From the cell containing the given text, extract its center point as (X, Y) coordinate. 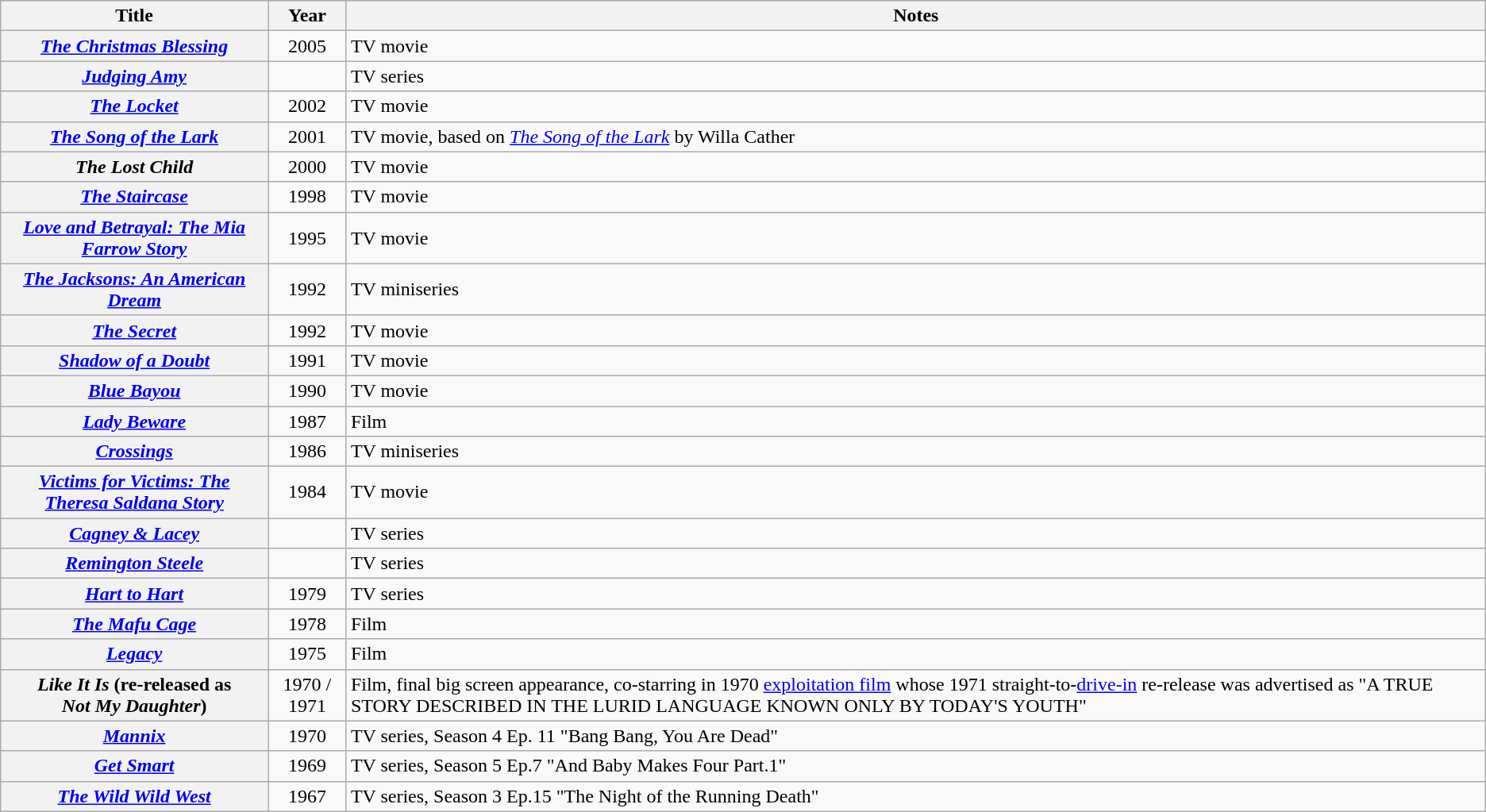
1970 (308, 736)
Hart to Hart (135, 594)
The Song of the Lark (135, 137)
The Lost Child (135, 167)
Love and Betrayal: The Mia Farrow Story (135, 238)
Legacy (135, 654)
TV series, Season 3 Ep.15 "The Night of the Running Death" (916, 796)
1978 (308, 624)
Year (308, 16)
1987 (308, 421)
Judging Amy (135, 76)
The Staircase (135, 197)
1975 (308, 654)
Shadow of a Doubt (135, 360)
1991 (308, 360)
1995 (308, 238)
1998 (308, 197)
TV movie, based on The Song of the Lark by Willa Cather (916, 137)
The Wild Wild West (135, 796)
The Christmas Blessing (135, 46)
TV series, Season 4 Ep. 11 "Bang Bang, You Are Dead" (916, 736)
The Secret (135, 330)
Victims for Victims: The Theresa Saldana Story (135, 492)
2005 (308, 46)
1967 (308, 796)
Title (135, 16)
2000 (308, 167)
Crossings (135, 452)
The Mafu Cage (135, 624)
1990 (308, 391)
TV series, Season 5 Ep.7 "And Baby Makes Four Part.1" (916, 766)
The Locket (135, 106)
The Jacksons: An American Dream (135, 289)
2001 (308, 137)
Lady Beware (135, 421)
1979 (308, 594)
Notes (916, 16)
2002 (308, 106)
1986 (308, 452)
Get Smart (135, 766)
1969 (308, 766)
Remington Steele (135, 564)
Blue Bayou (135, 391)
1970 / 1971 (308, 695)
Mannix (135, 736)
Like It Is (re-released asNot My Daughter) (135, 695)
1984 (308, 492)
Cagney & Lacey (135, 533)
